From the cell containing the given text, extract its center point as [x, y] coordinate. 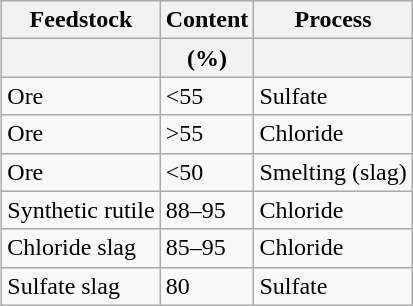
<50 [207, 172]
Chloride slag [81, 248]
>55 [207, 134]
<55 [207, 96]
Smelting (slag) [333, 172]
Content [207, 20]
Synthetic rutile [81, 210]
Sulfate slag [81, 286]
88–95 [207, 210]
Process [333, 20]
85–95 [207, 248]
80 [207, 286]
Feedstock [81, 20]
(%) [207, 58]
